Search for the cell housing the specified text and yield its (X, Y) center coordinate. 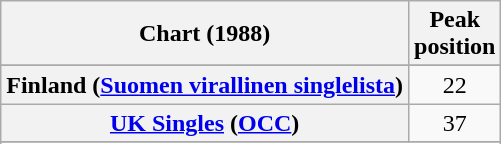
UK Singles (OCC) (205, 123)
Chart (1988) (205, 34)
22 (455, 85)
Finland (Suomen virallinen singlelista) (205, 85)
37 (455, 123)
Peakposition (455, 34)
